Return the [x, y] coordinate for the center point of the cell that contains the specified text.  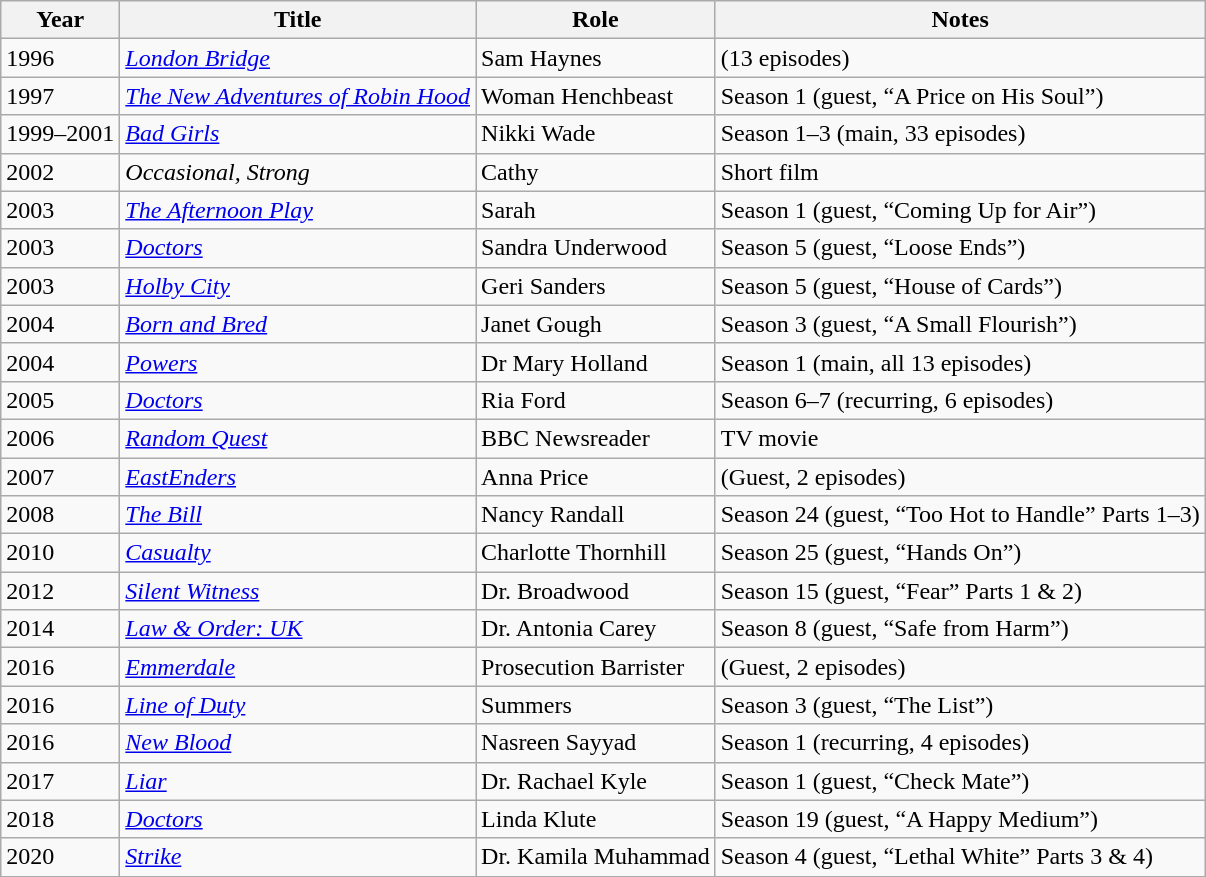
2008 [60, 515]
2012 [60, 591]
The Afternoon Play [298, 210]
1996 [60, 58]
Season 8 (guest, “Safe from Harm”) [960, 629]
1999–2001 [60, 134]
Silent Witness [298, 591]
Dr. Kamila Muhammad [596, 857]
TV movie [960, 438]
Season 1–3 (main, 33 episodes) [960, 134]
Dr. Broadwood [596, 591]
The Bill [298, 515]
Dr. Antonia Carey [596, 629]
Nasreen Sayyad [596, 743]
Season 25 (guest, “Hands On”) [960, 553]
Season 6–7 (recurring, 6 episodes) [960, 400]
2006 [60, 438]
Title [298, 20]
Holby City [298, 286]
Powers [298, 362]
Nikki Wade [596, 134]
Season 1 (main, all 13 episodes) [960, 362]
Occasional, Strong [298, 172]
Charlotte Thornhill [596, 553]
Bad Girls [298, 134]
Season 5 (guest, “House of Cards”) [960, 286]
Sandra Underwood [596, 248]
Geri Sanders [596, 286]
Random Quest [298, 438]
2007 [60, 477]
Cathy [596, 172]
Season 3 (guest, “The List”) [960, 705]
2005 [60, 400]
Ria Ford [596, 400]
BBC Newsreader [596, 438]
Casualty [298, 553]
Line of Duty [298, 705]
2014 [60, 629]
Anna Price [596, 477]
2002 [60, 172]
(13 episodes) [960, 58]
Season 15 (guest, “Fear” Parts 1 & 2) [960, 591]
Born and Bred [298, 324]
New Blood [298, 743]
Summers [596, 705]
Law & Order: UK [298, 629]
2017 [60, 781]
Nancy Randall [596, 515]
Emmerdale [298, 667]
Season 24 (guest, “Too Hot to Handle” Parts 1–3) [960, 515]
Season 1 (guest, “Check Mate”) [960, 781]
2020 [60, 857]
Janet Gough [596, 324]
Dr Mary Holland [596, 362]
Dr. Rachael Kyle [596, 781]
Season 3 (guest, “A Small Flourish”) [960, 324]
Season 4 (guest, “Lethal White” Parts 3 & 4) [960, 857]
Short film [960, 172]
The New Adventures of Robin Hood [298, 96]
Year [60, 20]
Strike [298, 857]
Prosecution Barrister [596, 667]
Sam Haynes [596, 58]
2010 [60, 553]
Season 1 (recurring, 4 episodes) [960, 743]
1997 [60, 96]
Season 1 (guest, “A Price on His Soul”) [960, 96]
Woman Henchbeast [596, 96]
Role [596, 20]
Notes [960, 20]
Liar [298, 781]
EastEnders [298, 477]
Season 19 (guest, “A Happy Medium”) [960, 819]
Season 1 (guest, “Coming Up for Air”) [960, 210]
Sarah [596, 210]
2018 [60, 819]
Linda Klute [596, 819]
London Bridge [298, 58]
Season 5 (guest, “Loose Ends”) [960, 248]
